Search for the cell housing the specified text and yield its [x, y] center coordinate. 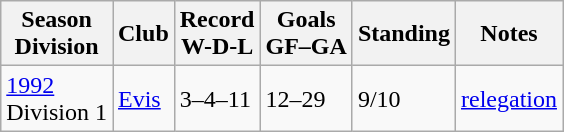
relegation [508, 98]
Standing [404, 34]
3–4–11 [217, 98]
9/10 [404, 98]
Notes [508, 34]
Evis [143, 98]
GoalsGF–GA [306, 34]
SeasonDivision [57, 34]
1992Division 1 [57, 98]
12–29 [306, 98]
RecordW-D-L [217, 34]
Club [143, 34]
